Locate the cell with the specified text and output its (x, y) center coordinate. 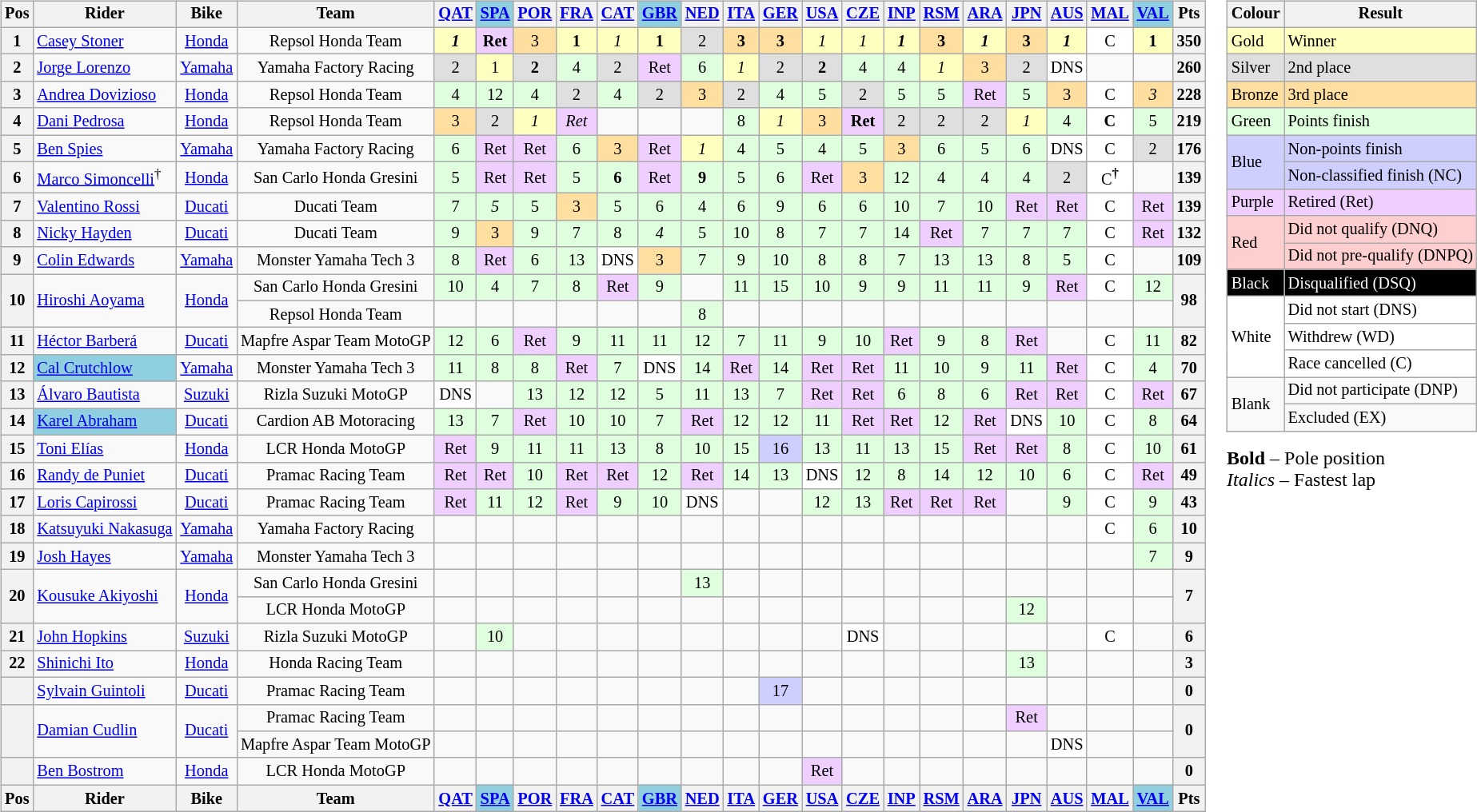
132 (1189, 233)
Purple (1255, 202)
82 (1189, 341)
219 (1189, 121)
Álvaro Bautista (104, 395)
Dani Pedrosa (104, 121)
Did not qualify (DNQ) (1380, 229)
21 (17, 637)
Toni Elías (104, 448)
2nd place (1380, 68)
109 (1189, 261)
Blank (1255, 404)
Non-points finish (1380, 149)
Josh Hayes (104, 556)
Retired (Ret) (1380, 202)
70 (1189, 368)
White (1255, 337)
Non-classified finish (NC) (1380, 176)
Black (1255, 283)
Katsuyuki Nakasuga (104, 529)
260 (1189, 68)
C† (1110, 177)
Colour (1255, 14)
Randy de Puniet (104, 476)
Cal Crutchlow (104, 368)
Casey Stoner (104, 41)
Result (1380, 14)
Ben Spies (104, 149)
228 (1189, 95)
Disqualified (DSQ) (1380, 283)
22 (17, 664)
Jorge Lorenzo (104, 68)
Loris Capirossi (104, 503)
Ben Bostrom (104, 771)
Blue (1255, 161)
Sylvain Guintoli (104, 691)
Race cancelled (C) (1380, 364)
Nicky Hayden (104, 233)
Héctor Barberá (104, 341)
19 (17, 556)
Did not start (DNS) (1380, 310)
176 (1189, 149)
Andrea Dovizioso (104, 95)
67 (1189, 395)
Cardion AB Motoracing (336, 422)
350 (1189, 41)
John Hopkins (104, 637)
Points finish (1380, 121)
Red (1255, 243)
Marco Simoncelli† (104, 177)
Valentino Rossi (104, 207)
Damian Cudlin (104, 730)
Colin Edwards (104, 261)
Karel Abraham (104, 422)
Green (1255, 121)
Withdrew (WD) (1380, 337)
Did not participate (DNP) (1380, 391)
Kousuke Akiyoshi (104, 596)
61 (1189, 448)
Bronze (1255, 95)
Did not pre-qualify (DNPQ) (1380, 257)
Excluded (EX) (1380, 417)
Winner (1380, 41)
Honda Racing Team (336, 664)
Shinichi Ito (104, 664)
3rd place (1380, 95)
49 (1189, 476)
18 (17, 529)
20 (17, 596)
Silver (1255, 68)
64 (1189, 422)
Gold (1255, 41)
98 (1189, 301)
Hiroshi Aoyama (104, 301)
43 (1189, 503)
